Pinpoint the cell where the given text exists, returning its (X, Y) midpoint coordinate. 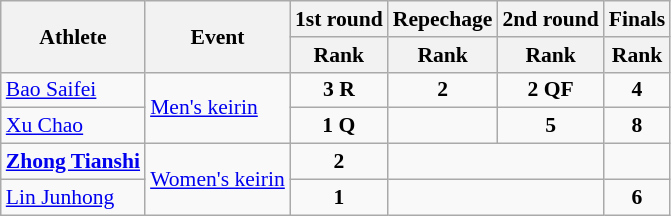
2nd round (550, 19)
1 Q (339, 126)
Men's keirin (218, 108)
1st round (339, 19)
Lin Junhong (73, 197)
5 (550, 126)
3 R (339, 90)
Finals (638, 19)
1 (339, 197)
4 (638, 90)
Event (218, 36)
Athlete (73, 36)
6 (638, 197)
2 QF (550, 90)
Bao Saifei (73, 90)
8 (638, 126)
Xu Chao (73, 126)
Zhong Tianshi (73, 162)
Women's keirin (218, 180)
Repechage (443, 19)
